From the cell containing the given text, extract its center point as (X, Y) coordinate. 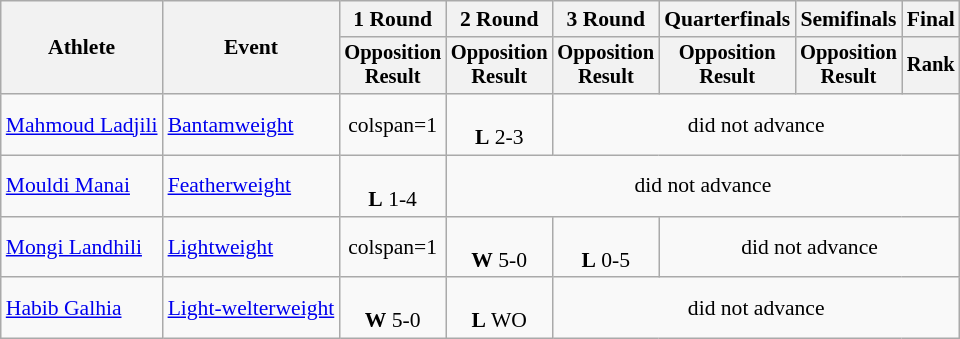
Mouldi Manai (82, 186)
L WO (500, 308)
Quarterfinals (727, 19)
L 2-3 (500, 124)
1 Round (392, 19)
2 Round (500, 19)
Athlete (82, 48)
Light-welterweight (252, 308)
Event (252, 48)
Semifinals (848, 19)
Bantamweight (252, 124)
Lightweight (252, 248)
Featherweight (252, 186)
3 Round (606, 19)
Rank (931, 66)
Mahmoud Ladjili (82, 124)
Mongi Landhili (82, 248)
L 1-4 (392, 186)
Final (931, 19)
Habib Galhia (82, 308)
L 0-5 (606, 248)
